Locate the cell with the specified text and output its (X, Y) center coordinate. 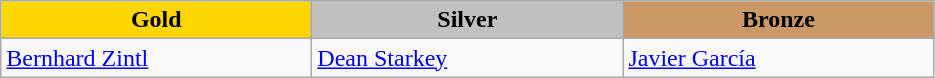
Gold (156, 20)
Bronze (778, 20)
Dean Starkey (468, 58)
Silver (468, 20)
Bernhard Zintl (156, 58)
Javier García (778, 58)
